From the cell containing the given text, extract its center point as [x, y] coordinate. 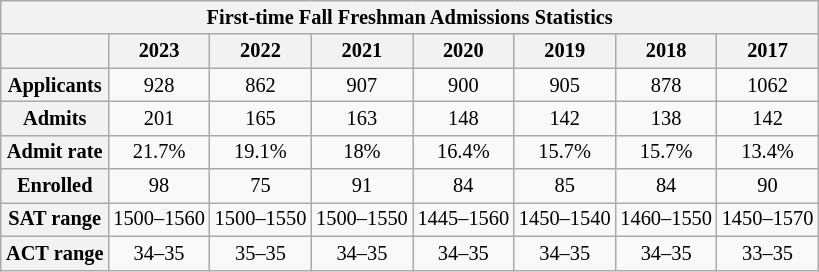
Admit rate [54, 152]
165 [260, 119]
1450–1540 [564, 220]
2018 [666, 51]
18% [362, 152]
2021 [362, 51]
138 [666, 119]
19.1% [260, 152]
201 [158, 119]
91 [362, 186]
98 [158, 186]
862 [260, 85]
1062 [768, 85]
75 [260, 186]
907 [362, 85]
35–35 [260, 253]
900 [464, 85]
2023 [158, 51]
878 [666, 85]
1445–1560 [464, 220]
1450–1570 [768, 220]
SAT range [54, 220]
2017 [768, 51]
Admits [54, 119]
16.4% [464, 152]
1500–1560 [158, 220]
2019 [564, 51]
1460–1550 [666, 220]
2020 [464, 51]
33–35 [768, 253]
905 [564, 85]
Applicants [54, 85]
21.7% [158, 152]
ACT range [54, 253]
163 [362, 119]
90 [768, 186]
85 [564, 186]
13.4% [768, 152]
First-time Fall Freshman Admissions Statistics [410, 18]
2022 [260, 51]
148 [464, 119]
Enrolled [54, 186]
928 [158, 85]
